Return the [X, Y] coordinate for the center point of the cell that contains the specified text.  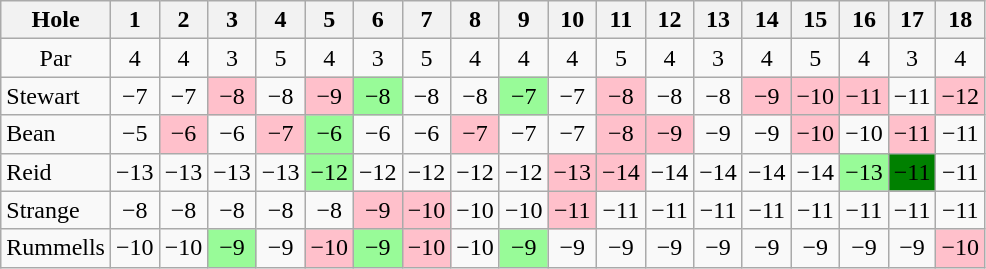
12 [670, 20]
−5 [134, 134]
17 [912, 20]
14 [766, 20]
6 [378, 20]
Hole [56, 20]
Strange [56, 210]
1 [134, 20]
Bean [56, 134]
Par [56, 58]
10 [572, 20]
Reid [56, 172]
18 [960, 20]
Stewart [56, 96]
2 [184, 20]
Rummells [56, 248]
7 [426, 20]
9 [524, 20]
8 [476, 20]
16 [864, 20]
13 [718, 20]
15 [816, 20]
11 [622, 20]
